Locate the cell with the specified text and output its (X, Y) center coordinate. 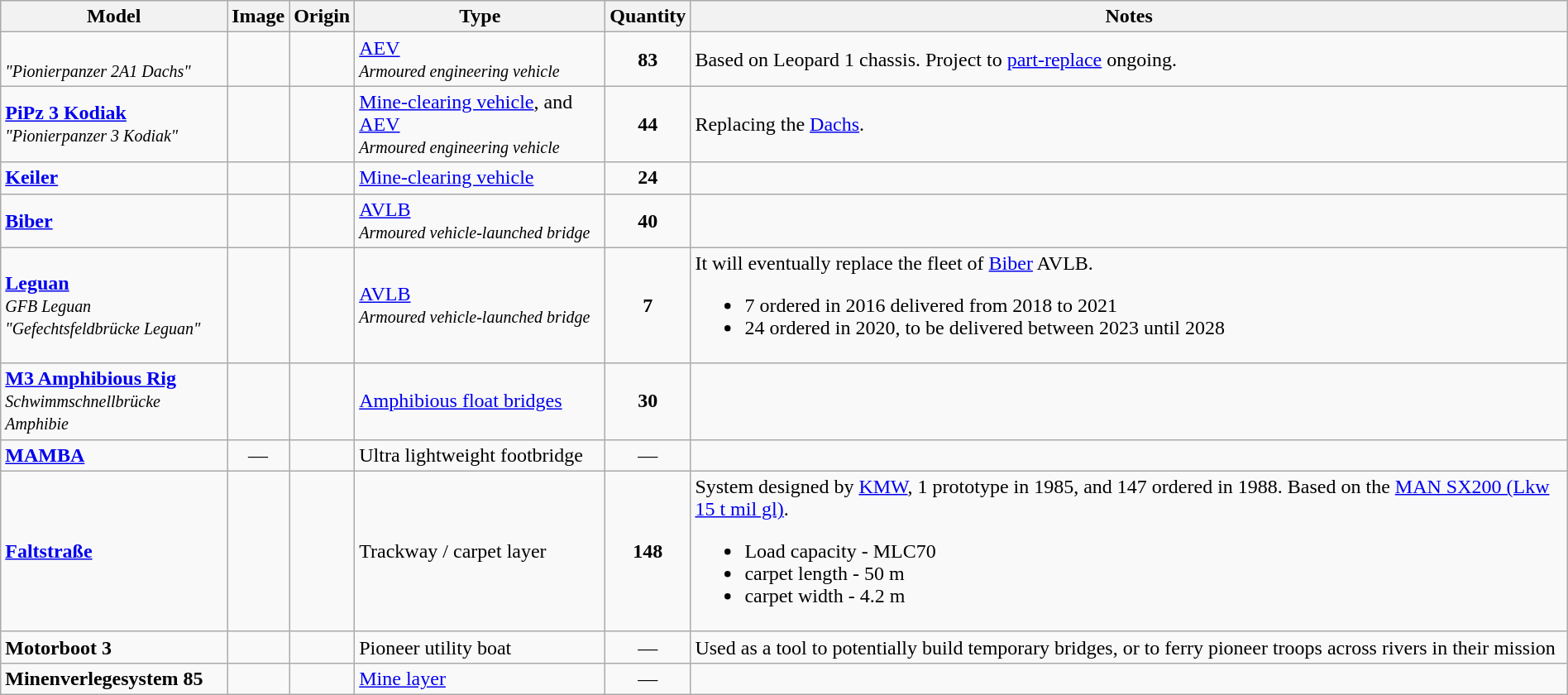
Pioneer utility boat (480, 647)
Origin (323, 17)
24 (648, 178)
PiPz 3 Kodiak"Pionierpanzer 3 Kodiak" (114, 124)
44 (648, 124)
MAMBA (114, 455)
Mine layer (480, 678)
"Pionierpanzer 2A1 Dachs" (114, 60)
Used as a tool to potentially build temporary bridges, or to ferry pioneer troops across rivers in their mission (1129, 647)
Quantity (648, 17)
7 (648, 305)
Based on Leopard 1 chassis. Project to part-replace ongoing. (1129, 60)
Mine-clearing vehicle (480, 178)
40 (648, 220)
Minenverlegesystem 85 (114, 678)
AEVArmoured engineering vehicle (480, 60)
Replacing the Dachs. (1129, 124)
LeguanGFB Leguan"Gefechtsfeldbrücke Leguan" (114, 305)
30 (648, 401)
Trackway / carpet layer (480, 551)
Ultra lightweight footbridge (480, 455)
Mine-clearing vehicle, and AEVArmoured engineering vehicle (480, 124)
Notes (1129, 17)
Keiler (114, 178)
M3 Amphibious RigSchwimmschnellbrücke Amphibie (114, 401)
Amphibious float bridges (480, 401)
Biber (114, 220)
Type (480, 17)
Motorboot 3 (114, 647)
Faltstraße (114, 551)
83 (648, 60)
Model (114, 17)
Image (258, 17)
148 (648, 551)
